From the cell containing the given text, extract its center point as (X, Y) coordinate. 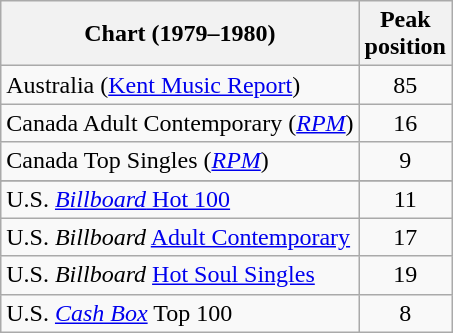
11 (405, 199)
Canada Adult Contemporary (RPM) (180, 123)
U.S. Billboard Hot 100 (180, 199)
85 (405, 85)
Chart (1979–1980) (180, 34)
Canada Top Singles (RPM) (180, 161)
16 (405, 123)
19 (405, 275)
Australia (Kent Music Report) (180, 85)
9 (405, 161)
U.S. Billboard Hot Soul Singles (180, 275)
Peakposition (405, 34)
U.S. Billboard Adult Contemporary (180, 237)
17 (405, 237)
U.S. Cash Box Top 100 (180, 313)
8 (405, 313)
